For the text-containing cell, return its midpoint in [x, y] coordinate format. 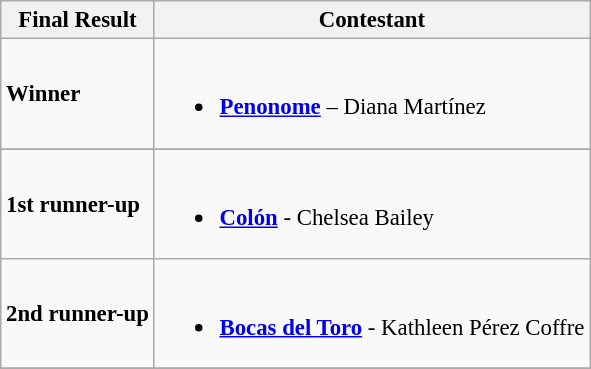
Colón - Chelsea Bailey [372, 204]
2nd runner-up [78, 314]
Penonome – Diana Martínez [372, 94]
Bocas del Toro - Kathleen Pérez Coffre [372, 314]
1st runner-up [78, 204]
Contestant [372, 20]
Winner [78, 94]
Final Result [78, 20]
